Detect which cell encompasses the target text, then output its [x, y] center coordinate. 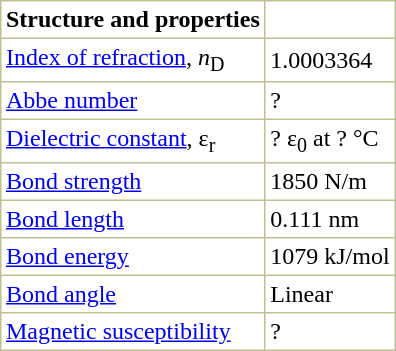
1.0003364 [330, 60]
Bond angle [133, 295]
Magnetic susceptibility [133, 332]
Bond length [133, 220]
Bond strength [133, 182]
Structure and properties [133, 20]
? ε0 at ? °C [330, 142]
1079 kJ/mol [330, 257]
Dielectric constant, εr [133, 142]
Abbe number [133, 101]
Linear [330, 295]
0.111 nm [330, 220]
Index of refraction, nD [133, 60]
Bond energy [133, 257]
1850 N/m [330, 182]
